Search for the cell housing the specified text and yield its (x, y) center coordinate. 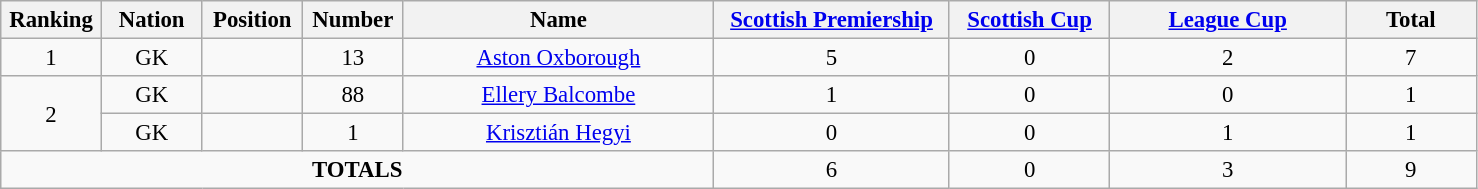
Nation (152, 20)
League Cup (1228, 20)
Krisztián Hegyi (558, 133)
3 (1228, 170)
Ellery Balcombe (558, 95)
Scottish Cup (1030, 20)
Position (252, 20)
Aston Oxborough (558, 58)
13 (354, 58)
Scottish Premiership (832, 20)
9 (1412, 170)
6 (832, 170)
7 (1412, 58)
Total (1412, 20)
Ranking (52, 20)
Name (558, 20)
Number (354, 20)
TOTALS (358, 170)
88 (354, 95)
5 (832, 58)
